Extract the [X, Y] coordinate from the center of the cell holding the provided text.  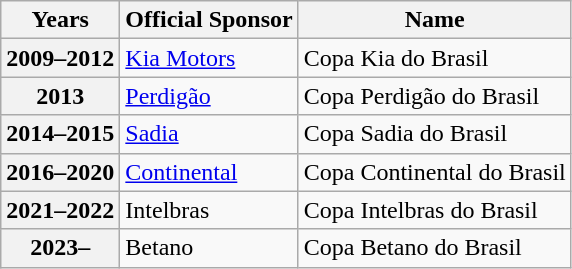
Betano [209, 248]
2009–2012 [60, 58]
Name [434, 20]
2021–2022 [60, 210]
Years [60, 20]
Copa Kia do Brasil [434, 58]
Intelbras [209, 210]
2013 [60, 96]
Copa Sadia do Brasil [434, 134]
2016–2020 [60, 172]
2014–2015 [60, 134]
Sadia [209, 134]
Copa Perdigão do Brasil [434, 96]
2023– [60, 248]
Official Sponsor [209, 20]
Kia Motors [209, 58]
Continental [209, 172]
Copa Betano do Brasil [434, 248]
Perdigão [209, 96]
Copa Intelbras do Brasil [434, 210]
Copa Continental do Brasil [434, 172]
